Locate the cell with the specified text and output its [X, Y] center coordinate. 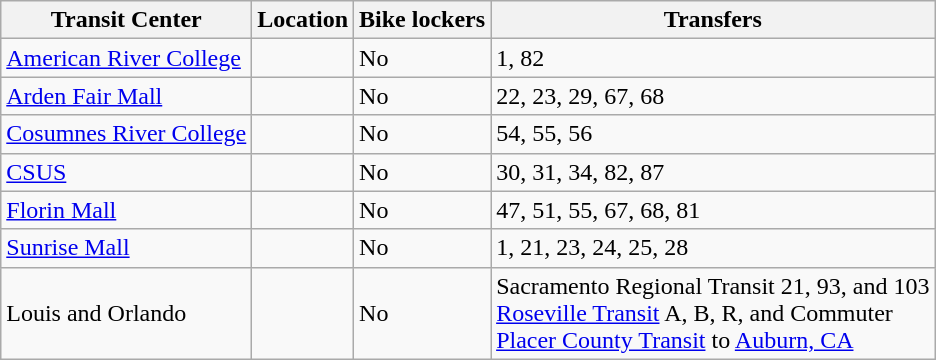
Sunrise Mall [126, 248]
Arden Fair Mall [126, 96]
30, 31, 34, 82, 87 [713, 172]
Bike lockers [422, 20]
54, 55, 56 [713, 134]
CSUS [126, 172]
American River College [126, 58]
Florin Mall [126, 210]
Sacramento Regional Transit 21, 93, and 103 Roseville Transit A, B, R, and Commuter Placer County Transit to Auburn, CA [713, 313]
Transfers [713, 20]
Louis and Orlando [126, 313]
1, 82 [713, 58]
Transit Center [126, 20]
1, 21, 23, 24, 25, 28 [713, 248]
Cosumnes River College [126, 134]
47, 51, 55, 67, 68, 81 [713, 210]
Location [303, 20]
22, 23, 29, 67, 68 [713, 96]
